Extract the (X, Y) coordinate from the center of the cell holding the provided text.  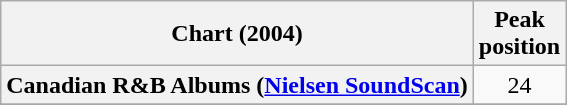
Canadian R&B Albums (Nielsen SoundScan) (238, 85)
24 (519, 85)
Peakposition (519, 34)
Chart (2004) (238, 34)
